Find where the given text appears and provide that cell's center as [x, y] coordinate. 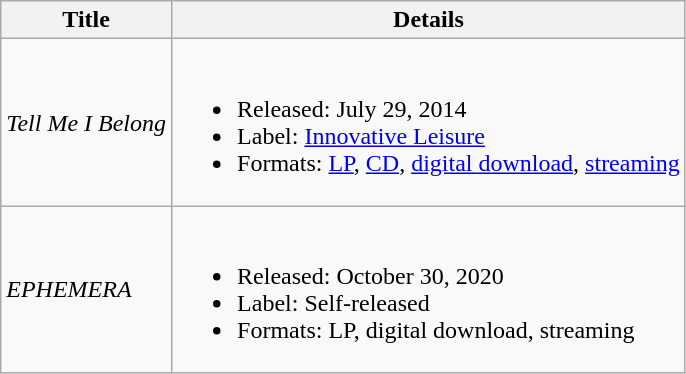
Released: July 29, 2014Label: Innovative LeisureFormats: LP, CD, digital download, streaming [429, 122]
Details [429, 20]
Title [86, 20]
Released: October 30, 2020Label: Self-releasedFormats: LP, digital download, streaming [429, 290]
EPHEMERA [86, 290]
Tell Me I Belong [86, 122]
